Determine the (X, Y) coordinate at the center of the cell enclosing the given text.  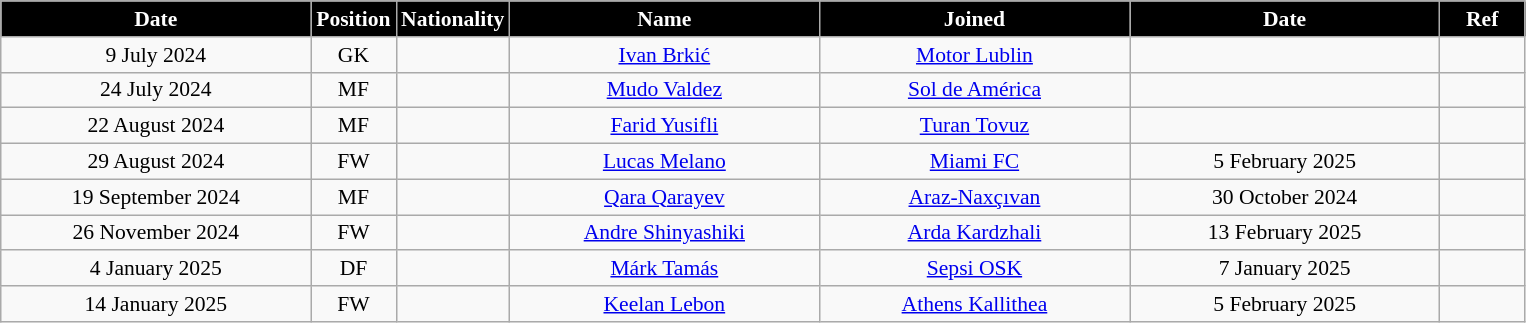
19 September 2024 (156, 197)
Miami FC (974, 162)
Turan Tovuz (974, 126)
Mudo Valdez (664, 90)
Sol de América (974, 90)
13 February 2025 (1285, 233)
Position (354, 19)
Araz-Naxçıvan (974, 197)
DF (354, 269)
Farid Yusifli (664, 126)
Qara Qarayev (664, 197)
4 January 2025 (156, 269)
9 July 2024 (156, 55)
Ref (1482, 19)
30 October 2024 (1285, 197)
14 January 2025 (156, 304)
26 November 2024 (156, 233)
Joined (974, 19)
Motor Lublin (974, 55)
Ivan Brkić (664, 55)
29 August 2024 (156, 162)
24 July 2024 (156, 90)
Arda Kardzhali (974, 233)
Nationality (452, 19)
Athens Kallithea (974, 304)
22 August 2024 (156, 126)
Name (664, 19)
GK (354, 55)
Sepsi OSK (974, 269)
7 January 2025 (1285, 269)
Lucas Melano (664, 162)
Andre Shinyashiki (664, 233)
Keelan Lebon (664, 304)
Márk Tamás (664, 269)
